Search for the cell housing the specified text and yield its (X, Y) center coordinate. 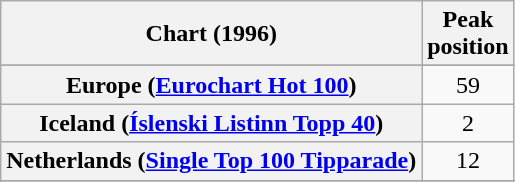
Europe (Eurochart Hot 100) (212, 85)
Peakposition (468, 34)
Netherlands (Single Top 100 Tipparade) (212, 161)
59 (468, 85)
12 (468, 161)
Chart (1996) (212, 34)
Iceland (Íslenski Listinn Topp 40) (212, 123)
2 (468, 123)
